Locate the cell with the specified text and output its [X, Y] center coordinate. 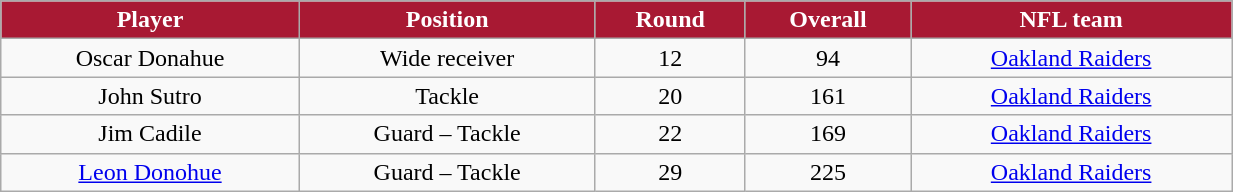
John Sutro [150, 96]
Leon Donohue [150, 172]
Oscar Donahue [150, 58]
20 [670, 96]
Round [670, 20]
12 [670, 58]
22 [670, 134]
225 [828, 172]
169 [828, 134]
Player [150, 20]
NFL team [1072, 20]
Wide receiver [447, 58]
29 [670, 172]
Jim Cadile [150, 134]
Overall [828, 20]
161 [828, 96]
Tackle [447, 96]
Position [447, 20]
94 [828, 58]
